Extract the (X, Y) coordinate from the center of the cell holding the provided text.  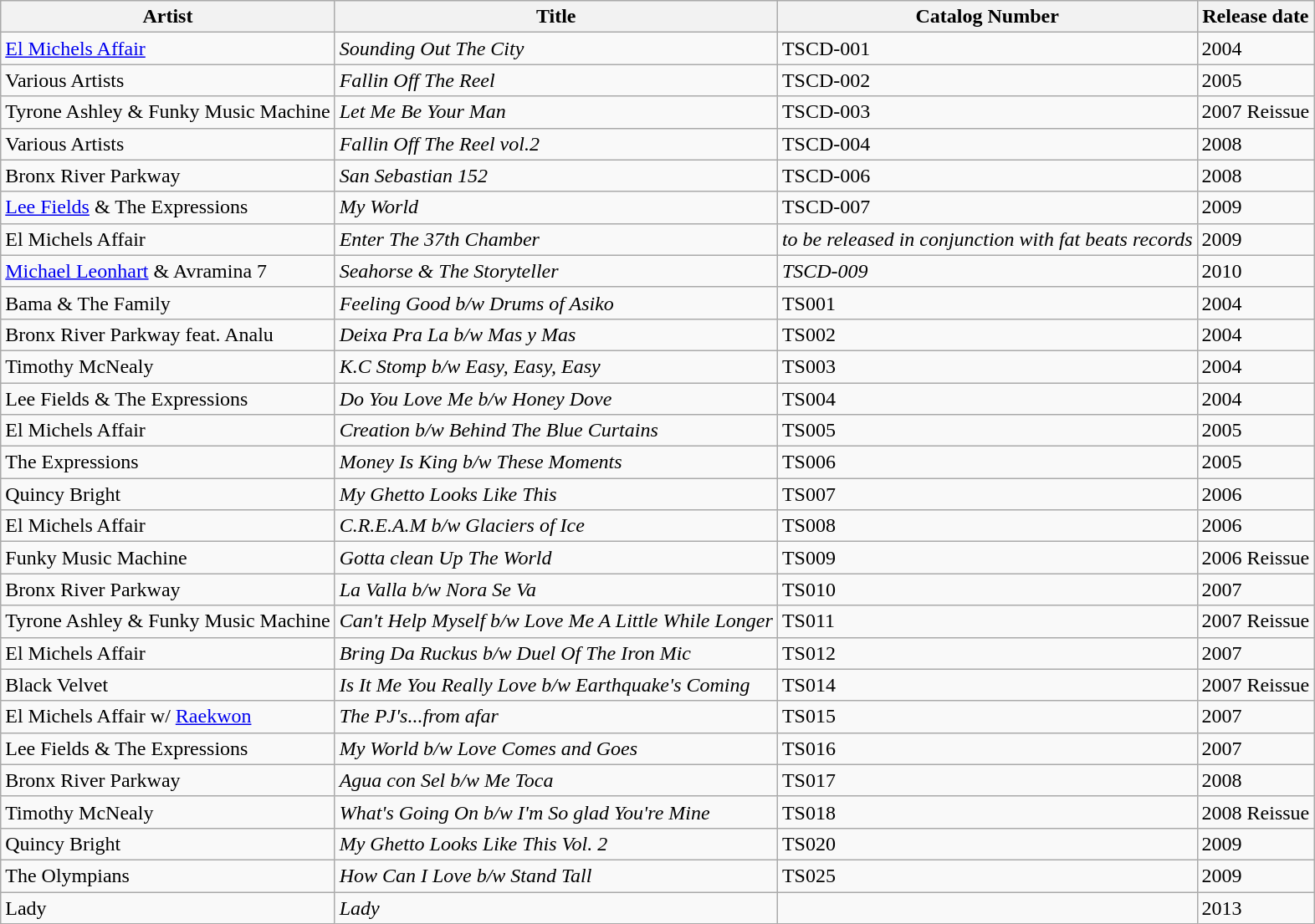
Gotta clean Up The World (555, 558)
TS007 (987, 494)
Creation b/w Behind The Blue Curtains (555, 431)
My Ghetto Looks Like This (555, 494)
Is It Me You Really Love b/w Earthquake's Coming (555, 685)
Catalog Number (987, 17)
TS018 (987, 812)
Money Is King b/w These Moments (555, 462)
TS004 (987, 399)
Deixa Pra La b/w Mas y Mas (555, 334)
TS001 (987, 303)
Funky Music Machine (167, 558)
TSCD-006 (987, 176)
Bama & The Family (167, 303)
TSCD-007 (987, 207)
TS009 (987, 558)
2006 Reissue (1256, 558)
TS014 (987, 685)
How Can I Love b/w Stand Tall (555, 876)
TS008 (987, 526)
TSCD-001 (987, 48)
Title (555, 17)
to be released in conjunction with fat beats records (987, 239)
TS011 (987, 621)
Feeling Good b/w Drums of Asiko (555, 303)
Fallin Off The Reel (555, 80)
San Sebastian 152 (555, 176)
La Valla b/w Nora Se Va (555, 590)
TS006 (987, 462)
My World b/w Love Comes and Goes (555, 748)
TS015 (987, 717)
My World (555, 207)
TSCD-004 (987, 144)
TS003 (987, 366)
My Ghetto Looks Like This Vol. 2 (555, 844)
Black Velvet (167, 685)
Fallin Off The Reel vol.2 (555, 144)
TSCD-003 (987, 112)
Sounding Out The City (555, 48)
Michael Leonhart & Avramina 7 (167, 271)
TSCD-002 (987, 80)
Agua con Sel b/w Me Toca (555, 780)
The Olympians (167, 876)
TS017 (987, 780)
Let Me Be Your Man (555, 112)
The PJ's...from afar (555, 717)
Bronx River Parkway feat. Analu (167, 334)
Bring Da Ruckus b/w Duel Of The Iron Mic (555, 653)
Enter The 37th Chamber (555, 239)
Seahorse & The Storyteller (555, 271)
TS010 (987, 590)
Can't Help Myself b/w Love Me A Little While Longer (555, 621)
Release date (1256, 17)
TS005 (987, 431)
2008 Reissue (1256, 812)
TSCD-009 (987, 271)
TS016 (987, 748)
C.R.E.A.M b/w Glaciers of Ice (555, 526)
2013 (1256, 907)
2010 (1256, 271)
K.C Stomp b/w Easy, Easy, Easy (555, 366)
TS020 (987, 844)
The Expressions (167, 462)
Artist (167, 17)
El Michels Affair w/ Raekwon (167, 717)
What's Going On b/w I'm So glad You're Mine (555, 812)
Do You Love Me b/w Honey Dove (555, 399)
TS002 (987, 334)
TS012 (987, 653)
TS025 (987, 876)
